Provide the (x, y) coordinate of the cell's center where the given text is located.  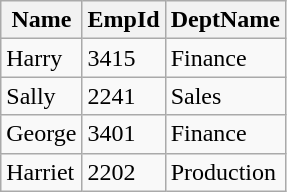
3415 (124, 58)
Harriet (42, 172)
3401 (124, 134)
Harry (42, 58)
Production (225, 172)
George (42, 134)
Name (42, 20)
2202 (124, 172)
2241 (124, 96)
Sally (42, 96)
Sales (225, 96)
DeptName (225, 20)
EmpId (124, 20)
